Output the [x, y] coordinate of the center of the cell containing the given text.  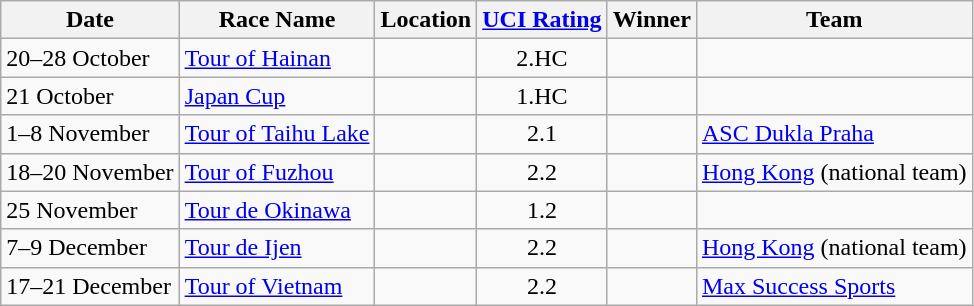
20–28 October [90, 58]
Race Name [277, 20]
7–9 December [90, 248]
2.1 [542, 134]
25 November [90, 210]
1.2 [542, 210]
Max Success Sports [834, 286]
UCI Rating [542, 20]
1–8 November [90, 134]
Tour of Hainan [277, 58]
Date [90, 20]
2.HC [542, 58]
Location [426, 20]
Winner [652, 20]
Japan Cup [277, 96]
Tour of Fuzhou [277, 172]
17–21 December [90, 286]
Tour de Okinawa [277, 210]
Tour of Vietnam [277, 286]
Tour of Taihu Lake [277, 134]
Team [834, 20]
1.HC [542, 96]
ASC Dukla Praha [834, 134]
18–20 November [90, 172]
21 October [90, 96]
Tour de Ijen [277, 248]
